From the cell containing the given text, extract its center point as [x, y] coordinate. 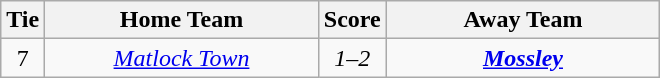
7 [23, 58]
Home Team [182, 20]
Matlock Town [182, 58]
Mossley [523, 58]
1–2 [352, 58]
Tie [23, 20]
Away Team [523, 20]
Score [352, 20]
